Pinpoint the cell where the given text exists, returning its (X, Y) midpoint coordinate. 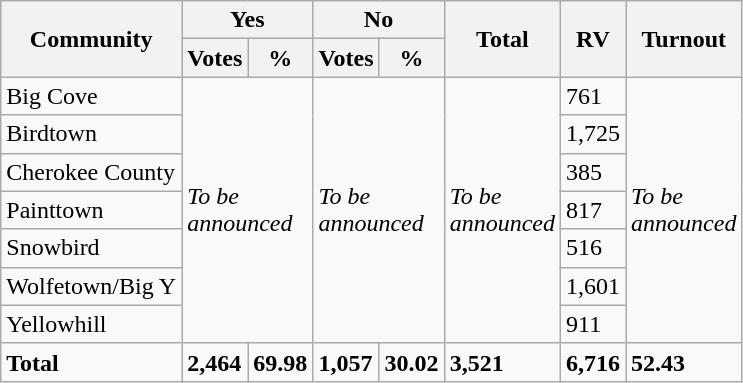
3,521 (502, 362)
1,725 (594, 134)
No (378, 20)
Community (92, 39)
RV (594, 39)
Cherokee County (92, 172)
Big Cove (92, 96)
911 (594, 324)
69.98 (280, 362)
Snowbird (92, 248)
Birdtown (92, 134)
Wolfetown/Big Y (92, 286)
Turnout (684, 39)
1,601 (594, 286)
761 (594, 96)
385 (594, 172)
Yellowhill (92, 324)
52.43 (684, 362)
2,464 (215, 362)
1,057 (346, 362)
Painttown (92, 210)
Yes (248, 20)
516 (594, 248)
817 (594, 210)
6,716 (594, 362)
30.02 (412, 362)
